Locate the cell with the specified text and output its (x, y) center coordinate. 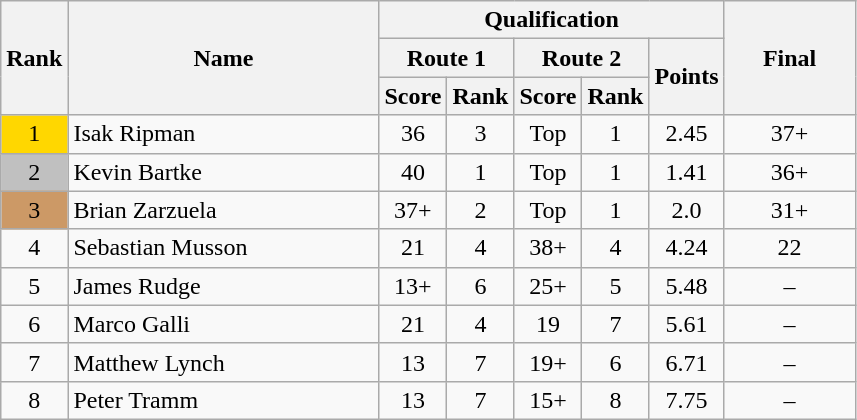
25+ (548, 286)
2.0 (686, 210)
7.75 (686, 400)
Brian Zarzuela (224, 210)
13+ (413, 286)
2.45 (686, 134)
4.24 (686, 248)
6.71 (686, 362)
Kevin Bartke (224, 172)
19 (548, 324)
Name (224, 58)
5.48 (686, 286)
5.61 (686, 324)
15+ (548, 400)
Isak Ripman (224, 134)
36+ (790, 172)
31+ (790, 210)
1.41 (686, 172)
19+ (548, 362)
40 (413, 172)
James Rudge (224, 286)
Route 2 (582, 58)
Matthew Lynch (224, 362)
Sebastian Musson (224, 248)
Peter Tramm (224, 400)
Final (790, 58)
Marco Galli (224, 324)
36 (413, 134)
Qualification (552, 20)
Points (686, 77)
38+ (548, 248)
Route 1 (446, 58)
22 (790, 248)
